For the text-containing cell, return its midpoint in (X, Y) coordinate format. 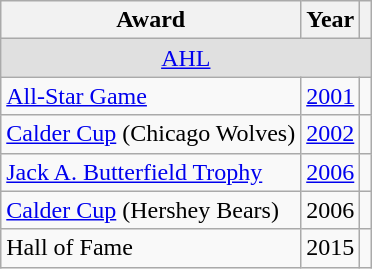
Hall of Fame (151, 248)
2015 (330, 248)
Calder Cup (Hershey Bears) (151, 210)
Calder Cup (Chicago Wolves) (151, 134)
Jack A. Butterfield Trophy (151, 172)
Year (330, 20)
2001 (330, 96)
All-Star Game (151, 96)
2002 (330, 134)
Award (151, 20)
AHL (186, 58)
